Extract the (x, y) coordinate from the center of the cell holding the provided text.  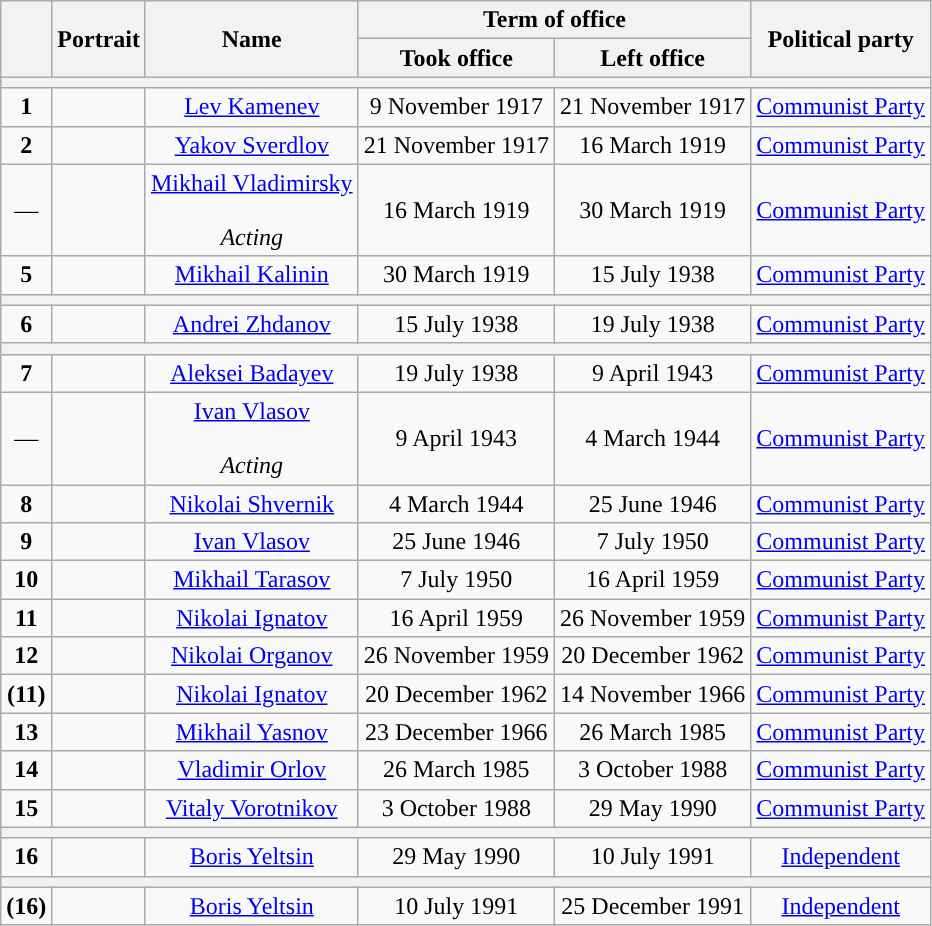
15 (26, 808)
14 November 1966 (652, 694)
Ivan VlasovActing (252, 438)
6 (26, 324)
Left office (652, 58)
Name (252, 39)
(11) (26, 694)
Aleksei Badayev (252, 373)
Political party (841, 39)
Mikhail Yasnov (252, 732)
11 (26, 618)
16 (26, 857)
Term of office (554, 20)
Ivan Vlasov (252, 542)
Mikhail Tarasov (252, 580)
12 (26, 656)
10 (26, 580)
2 (26, 145)
Nikolai Organov (252, 656)
8 (26, 503)
Vladimir Orlov (252, 770)
Vitaly Vorotnikov (252, 808)
14 (26, 770)
Portrait (99, 39)
1 (26, 107)
Took office (456, 58)
13 (26, 732)
Andrei Zhdanov (252, 324)
9 November 1917 (456, 107)
7 (26, 373)
9 (26, 542)
(16) (26, 906)
23 December 1966 (456, 732)
Mikhail VladimirskyActing (252, 210)
Lev Kamenev (252, 107)
Nikolai Shvernik (252, 503)
Yakov Sverdlov (252, 145)
25 December 1991 (652, 906)
5 (26, 275)
Mikhail Kalinin (252, 275)
